From the cell containing the given text, extract its center point as (X, Y) coordinate. 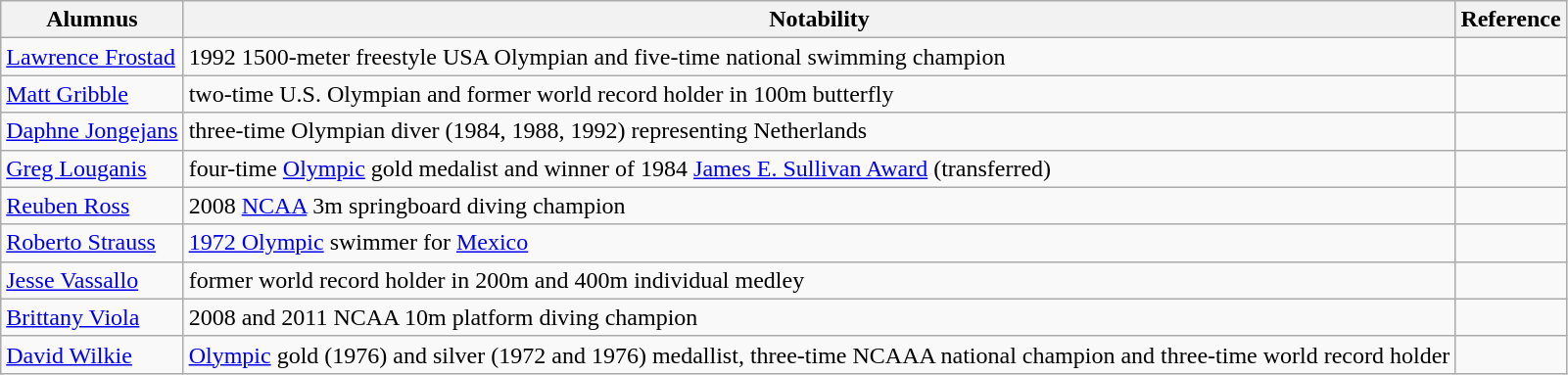
former world record holder in 200m and 400m individual medley (819, 280)
2008 and 2011 NCAA 10m platform diving champion (819, 317)
Roberto Strauss (92, 243)
Jesse Vassallo (92, 280)
1972 Olympic swimmer for Mexico (819, 243)
Notability (819, 20)
Olympic gold (1976) and silver (1972 and 1976) medallist, three-time NCAAA national champion and three-time world record holder (819, 354)
David Wilkie (92, 354)
three-time Olympian diver (1984, 1988, 1992) representing Netherlands (819, 131)
2008 NCAA 3m springboard diving champion (819, 206)
two-time U.S. Olympian and former world record holder in 100m butterfly (819, 94)
Lawrence Frostad (92, 57)
Reference (1510, 20)
Reuben Ross (92, 206)
Greg Louganis (92, 168)
Alumnus (92, 20)
Matt Gribble (92, 94)
four-time Olympic gold medalist and winner of 1984 James E. Sullivan Award (transferred) (819, 168)
1992 1500-meter freestyle USA Olympian and five-time national swimming champion (819, 57)
Daphne Jongejans (92, 131)
Brittany Viola (92, 317)
